Pinpoint the cell where the given text exists, returning its (X, Y) midpoint coordinate. 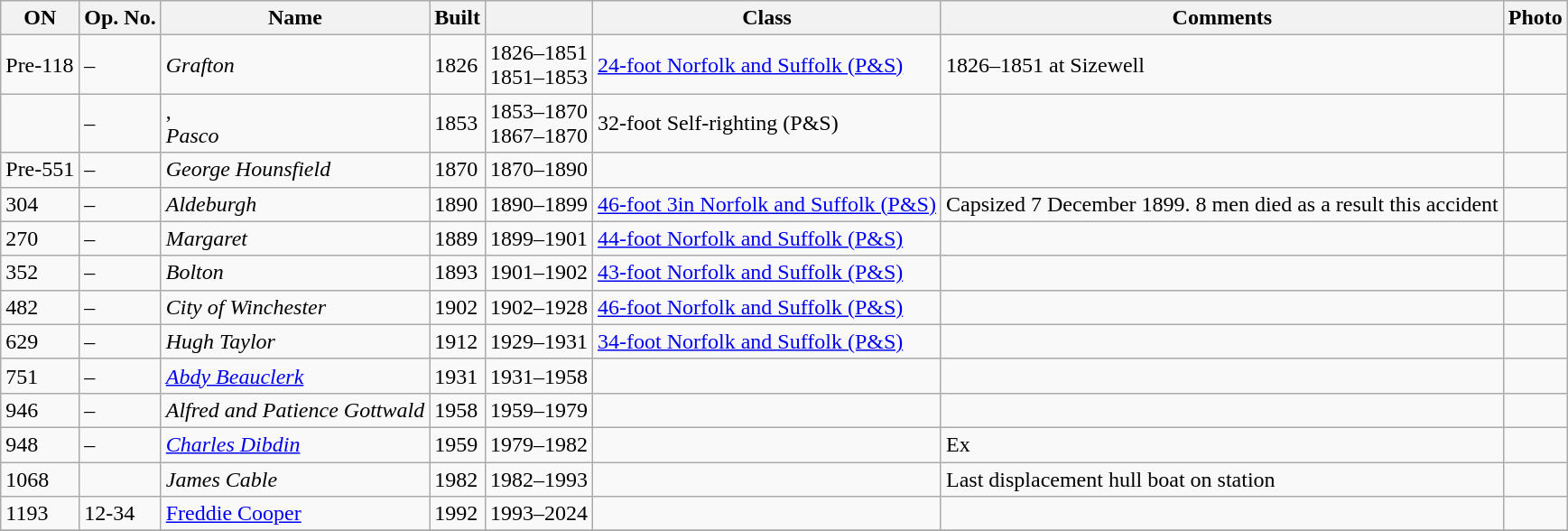
948 (40, 444)
ON (40, 18)
1929–1931 (538, 341)
City of Winchester (294, 307)
24-foot Norfolk and Suffolk (P&S) (767, 65)
1902–1928 (538, 307)
43-foot Norfolk and Suffolk (P&S) (767, 273)
1902 (458, 307)
1931–1958 (538, 376)
1890 (458, 204)
1853 (458, 123)
Op. No. (120, 18)
Comments (1222, 18)
George Hounsfield (294, 170)
1912 (458, 341)
12-34 (120, 514)
1870 (458, 170)
1826–1851 at Sizewell (1222, 65)
Aldeburgh (294, 204)
1193 (40, 514)
Last displacement hull boat on station (1222, 480)
32-foot Self-righting (P&S) (767, 123)
Ex (1222, 444)
Alfred and Patience Gottwald (294, 410)
Built (458, 18)
1889 (458, 238)
270 (40, 238)
46-foot 3in Norfolk and Suffolk (P&S) (767, 204)
482 (40, 307)
Freddie Cooper (294, 514)
Pre-551 (40, 170)
352 (40, 273)
Photo (1535, 18)
Grafton (294, 65)
1890–1899 (538, 204)
1901–1902 (538, 273)
Hugh Taylor (294, 341)
Margaret (294, 238)
1931 (458, 376)
1826 (458, 65)
751 (40, 376)
1870–1890 (538, 170)
304 (40, 204)
1068 (40, 480)
1893 (458, 273)
Charles Dibdin (294, 444)
946 (40, 410)
1982–1993 (538, 480)
Abdy Beauclerk (294, 376)
1826–18511851–1853 (538, 65)
,Pasco (294, 123)
Capsized 7 December 1899. 8 men died as a result this accident (1222, 204)
1853–18701867–1870 (538, 123)
Pre-118 (40, 65)
1958 (458, 410)
629 (40, 341)
Class (767, 18)
46-foot Norfolk and Suffolk (P&S) (767, 307)
34-foot Norfolk and Suffolk (P&S) (767, 341)
Name (294, 18)
1979–1982 (538, 444)
1992 (458, 514)
1899–1901 (538, 238)
1959–1979 (538, 410)
1993–2024 (538, 514)
1982 (458, 480)
Bolton (294, 273)
44-foot Norfolk and Suffolk (P&S) (767, 238)
1959 (458, 444)
James Cable (294, 480)
